Identify which cell holds the provided text, then report its [X, Y] central coordinate. 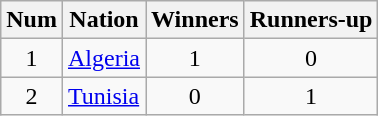
Tunisia [104, 96]
Algeria [104, 58]
Num [32, 20]
2 [32, 96]
Winners [196, 20]
Runners-up [311, 20]
Nation [104, 20]
